Return the [x, y] coordinate for the center point of the cell that contains the specified text.  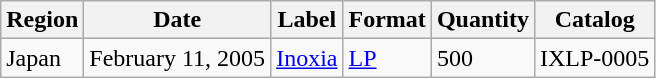
IXLP-0005 [594, 58]
Inoxia [307, 58]
500 [482, 58]
Quantity [482, 20]
Format [387, 20]
February 11, 2005 [178, 58]
Catalog [594, 20]
Japan [42, 58]
LP [387, 58]
Region [42, 20]
Label [307, 20]
Date [178, 20]
